Capture the cell that displays the provided text and extract its (X, Y) central coordinate. 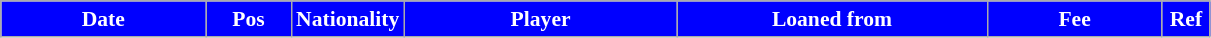
Fee (1074, 19)
Date (104, 19)
Player (540, 19)
Ref (1186, 19)
Nationality (348, 19)
Pos (248, 19)
Loaned from (832, 19)
